Extract the [x, y] coordinate from the center of the cell holding the provided text.  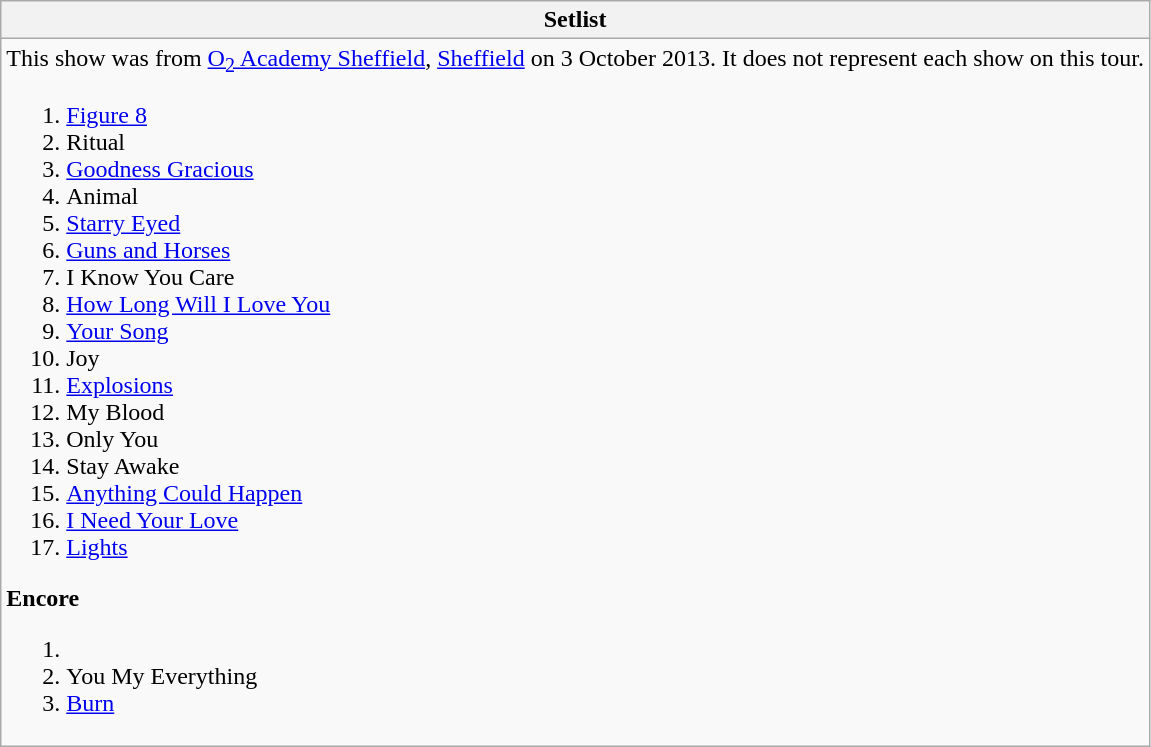
Setlist [576, 20]
